Find where the given text appears and provide that cell's center as [x, y] coordinate. 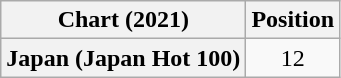
Japan (Japan Hot 100) [124, 58]
Chart (2021) [124, 20]
12 [293, 58]
Position [293, 20]
